Pinpoint the cell where the given text exists, returning its [x, y] midpoint coordinate. 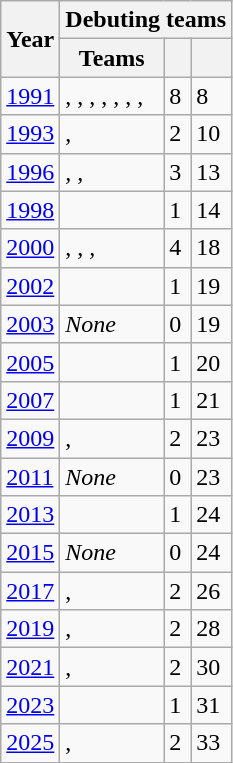
2005 [30, 362]
1991 [30, 96]
, , , [112, 248]
30 [212, 667]
20 [212, 362]
Debuting teams [146, 20]
Year [30, 39]
4 [178, 248]
2003 [30, 324]
14 [212, 210]
18 [212, 248]
26 [212, 591]
2015 [30, 553]
2011 [30, 477]
3 [178, 172]
2002 [30, 286]
2017 [30, 591]
10 [212, 134]
2007 [30, 400]
2000 [30, 248]
28 [212, 629]
2021 [30, 667]
1993 [30, 134]
Teams [112, 58]
2009 [30, 438]
2013 [30, 515]
1998 [30, 210]
, , , , , , , [112, 96]
2019 [30, 629]
33 [212, 743]
13 [212, 172]
2023 [30, 705]
2025 [30, 743]
, , [112, 172]
21 [212, 400]
1996 [30, 172]
31 [212, 705]
